From the cell containing the given text, extract its center point as [X, Y] coordinate. 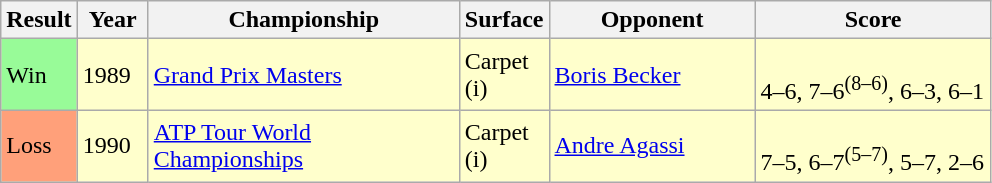
Year [112, 20]
Andre Agassi [652, 146]
ATP Tour World Championships [304, 146]
1990 [112, 146]
Loss [39, 146]
Boris Becker [652, 75]
Score [873, 20]
7–5, 6–7(5–7), 5–7, 2–6 [873, 146]
Result [39, 20]
Opponent [652, 20]
Surface [504, 20]
Championship [304, 20]
Win [39, 75]
4–6, 7–6(8–6), 6–3, 6–1 [873, 75]
1989 [112, 75]
Grand Prix Masters [304, 75]
